Extract the [X, Y] coordinate from the center of the cell holding the provided text.  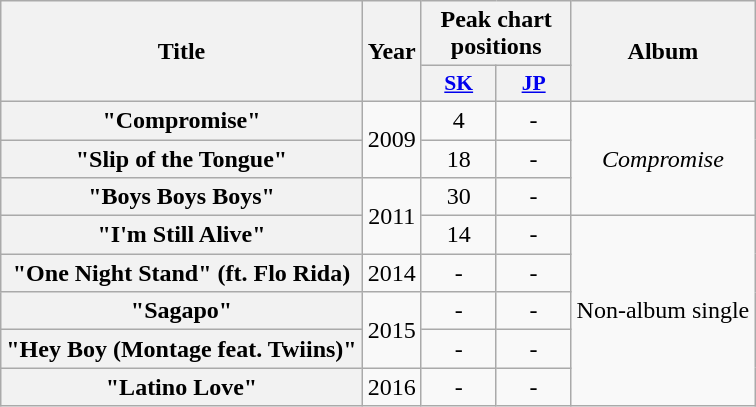
Title [182, 52]
30 [458, 197]
Peak chart positions [496, 34]
SK [458, 84]
4 [458, 120]
2014 [392, 273]
Non-album single [663, 311]
"Boys Boys Boys" [182, 197]
"One Night Stand" (ft. Flo Rida) [182, 273]
14 [458, 235]
2016 [392, 387]
Compromise [663, 158]
JP [534, 84]
2009 [392, 139]
"Latino Love" [182, 387]
2011 [392, 216]
"Slip of the Tongue" [182, 159]
18 [458, 159]
"Compromise" [182, 120]
Album [663, 52]
"Sagapo" [182, 311]
2015 [392, 330]
"I'm Still Alive" [182, 235]
Year [392, 52]
"Hey Boy (Montage feat. Twiins)" [182, 349]
